Provide the [X, Y] coordinate of the cell's center where the given text is located.  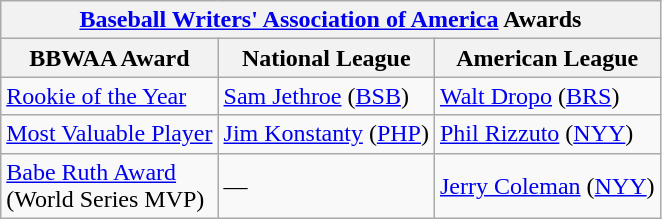
Baseball Writers' Association of America Awards [330, 20]
Phil Rizzuto (NYY) [547, 134]
BBWAA Award [110, 58]
Walt Dropo (BRS) [547, 96]
Rookie of the Year [110, 96]
Babe Ruth Award(World Series MVP) [110, 186]
Jerry Coleman (NYY) [547, 186]
Sam Jethroe (BSB) [326, 96]
— [326, 186]
Jim Konstanty (PHP) [326, 134]
Most Valuable Player [110, 134]
American League [547, 58]
National League [326, 58]
